From the cell containing the given text, extract its center point as [x, y] coordinate. 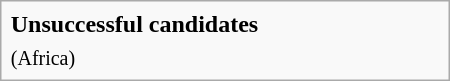
(Africa) [224, 57]
Unsuccessful candidates [224, 24]
